Locate the cell with the specified text and output its (X, Y) center coordinate. 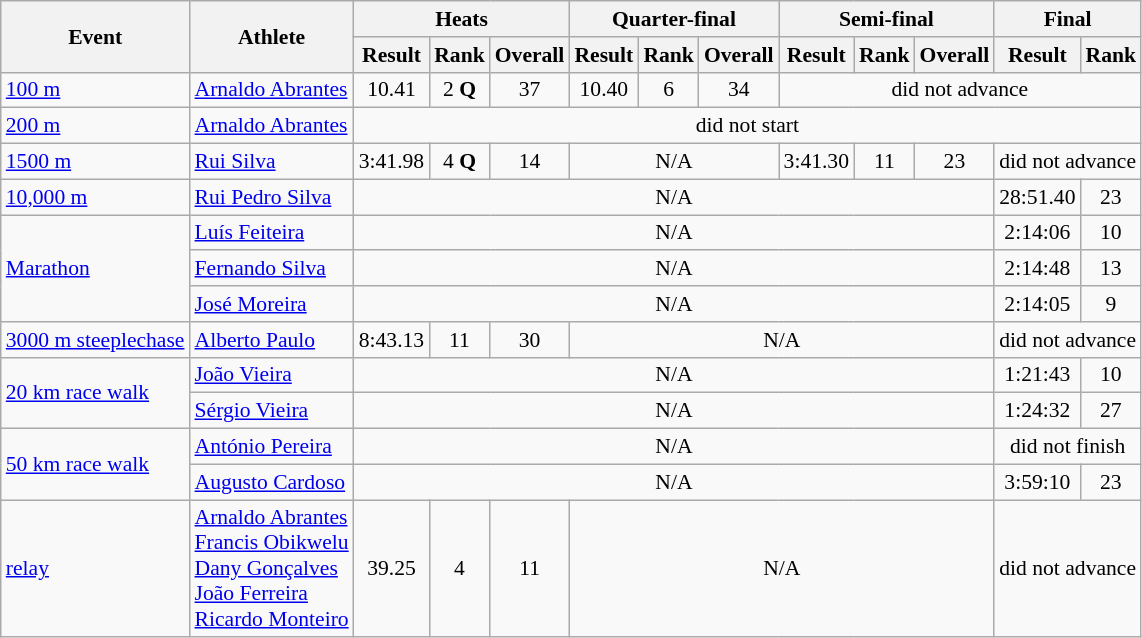
10.41 (392, 90)
27 (1112, 411)
2:14:05 (1037, 304)
1:24:32 (1037, 411)
Final (1068, 19)
did not start (748, 126)
200 m (96, 126)
Rui Pedro Silva (272, 197)
Alberto Paulo (272, 340)
Sérgio Vieira (272, 411)
30 (530, 340)
50 km race walk (96, 464)
37 (530, 90)
Rui Silva (272, 162)
Event (96, 36)
2:14:06 (1037, 233)
2 Q (460, 90)
13 (1112, 269)
João Vieira (272, 375)
34 (739, 90)
10.40 (604, 90)
did not finish (1068, 447)
39.25 (392, 569)
2:14:48 (1037, 269)
Arnaldo AbrantesFrancis ObikweluDany GonçalvesJoão FerreiraRicardo Monteiro (272, 569)
9 (1112, 304)
Semi-final (887, 19)
Heats (462, 19)
António Pereira (272, 447)
3:41.30 (816, 162)
8:43.13 (392, 340)
14 (530, 162)
100 m (96, 90)
1:21:43 (1037, 375)
10,000 m (96, 197)
1500 m (96, 162)
3:41.98 (392, 162)
20 km race walk (96, 392)
Marathon (96, 268)
Quarter-final (674, 19)
28:51.40 (1037, 197)
relay (96, 569)
Luís Feiteira (272, 233)
Augusto Cardoso (272, 482)
3:59:10 (1037, 482)
3000 m steeplechase (96, 340)
Athlete (272, 36)
4 (460, 569)
Fernando Silva (272, 269)
6 (668, 90)
José Moreira (272, 304)
4 Q (460, 162)
